Pinpoint the cell where the given text exists, returning its [x, y] midpoint coordinate. 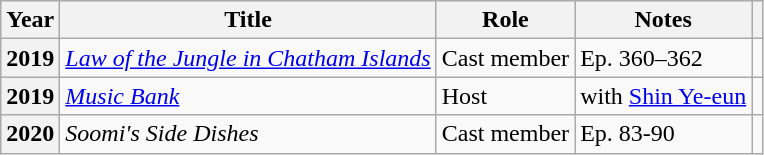
Music Bank [248, 96]
Law of the Jungle in Chatham Islands [248, 58]
Title [248, 20]
Host [505, 96]
Ep. 83-90 [664, 134]
with Shin Ye-eun [664, 96]
Role [505, 20]
Notes [664, 20]
2020 [30, 134]
Soomi's Side Dishes [248, 134]
Ep. 360–362 [664, 58]
Year [30, 20]
